Determine the [X, Y] coordinate at the center of the cell enclosing the given text.  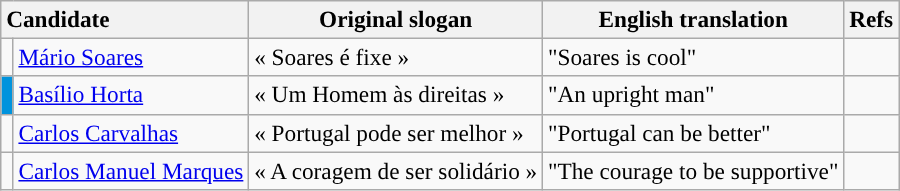
Carlos Carvalhas [131, 133]
Carlos Manuel Marques [131, 170]
Mário Soares [131, 57]
"An upright man" [694, 95]
Refs [872, 19]
"Portugal can be better" [694, 133]
« Soares é fixe » [396, 57]
"Soares is cool" [694, 57]
Basílio Horta [131, 95]
« Um Homem às direitas » [396, 95]
« A coragem de ser solidário » [396, 170]
Original slogan [396, 19]
English translation [694, 19]
« Portugal pode ser melhor » [396, 133]
"The courage to be supportive" [694, 170]
Candidate [125, 19]
